Pinpoint the cell where the given text exists, returning its [x, y] midpoint coordinate. 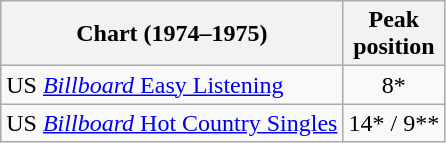
US Billboard Hot Country Singles [172, 123]
Chart (1974–1975) [172, 34]
8* [394, 85]
14* / 9** [394, 123]
US Billboard Easy Listening [172, 85]
Peakposition [394, 34]
